Return the [X, Y] coordinate for the center point of the cell that contains the specified text.  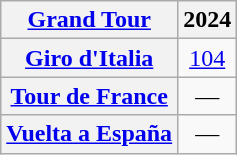
2024 [208, 20]
Giro d'Italia [90, 58]
104 [208, 58]
Vuelta a España [90, 134]
Grand Tour [90, 20]
Tour de France [90, 96]
